Output the [x, y] coordinate of the center of the cell containing the given text.  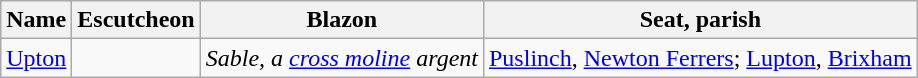
Seat, parish [700, 20]
Upton [36, 58]
Puslinch, Newton Ferrers; Lupton, Brixham [700, 58]
Escutcheon [136, 20]
Name [36, 20]
Blazon [342, 20]
Sable, a cross moline argent [342, 58]
